Pinpoint the cell where the given text exists, returning its [X, Y] midpoint coordinate. 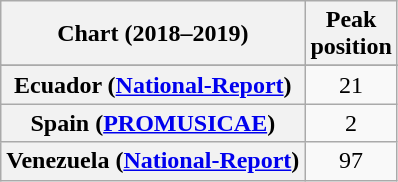
Venezuela (National-Report) [153, 161]
Spain (PROMUSICAE) [153, 123]
97 [351, 161]
2 [351, 123]
Chart (2018–2019) [153, 34]
Ecuador (National-Report) [153, 85]
21 [351, 85]
Peakposition [351, 34]
